Search for the cell housing the specified text and yield its (X, Y) center coordinate. 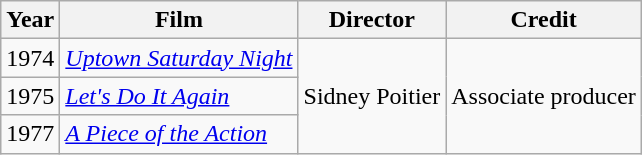
1974 (30, 58)
Associate producer (544, 96)
A Piece of the Action (179, 134)
Uptown Saturday Night (179, 58)
1975 (30, 96)
Director (372, 20)
Credit (544, 20)
Let's Do It Again (179, 96)
Film (179, 20)
Year (30, 20)
Sidney Poitier (372, 96)
1977 (30, 134)
